Return the (x, y) coordinate for the center point of the cell that contains the specified text.  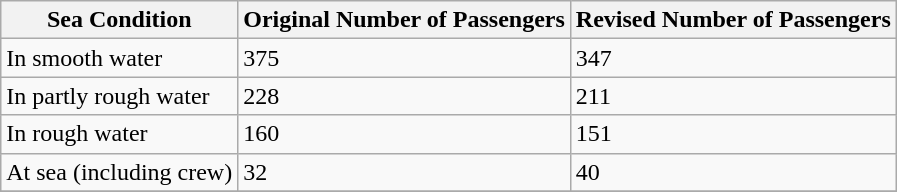
347 (733, 58)
Revised Number of Passengers (733, 20)
32 (404, 172)
Sea Condition (120, 20)
In rough water (120, 134)
211 (733, 96)
Original Number of Passengers (404, 20)
160 (404, 134)
228 (404, 96)
In smooth water (120, 58)
At sea (including crew) (120, 172)
151 (733, 134)
In partly rough water (120, 96)
375 (404, 58)
40 (733, 172)
